Search for the cell housing the specified text and yield its (X, Y) center coordinate. 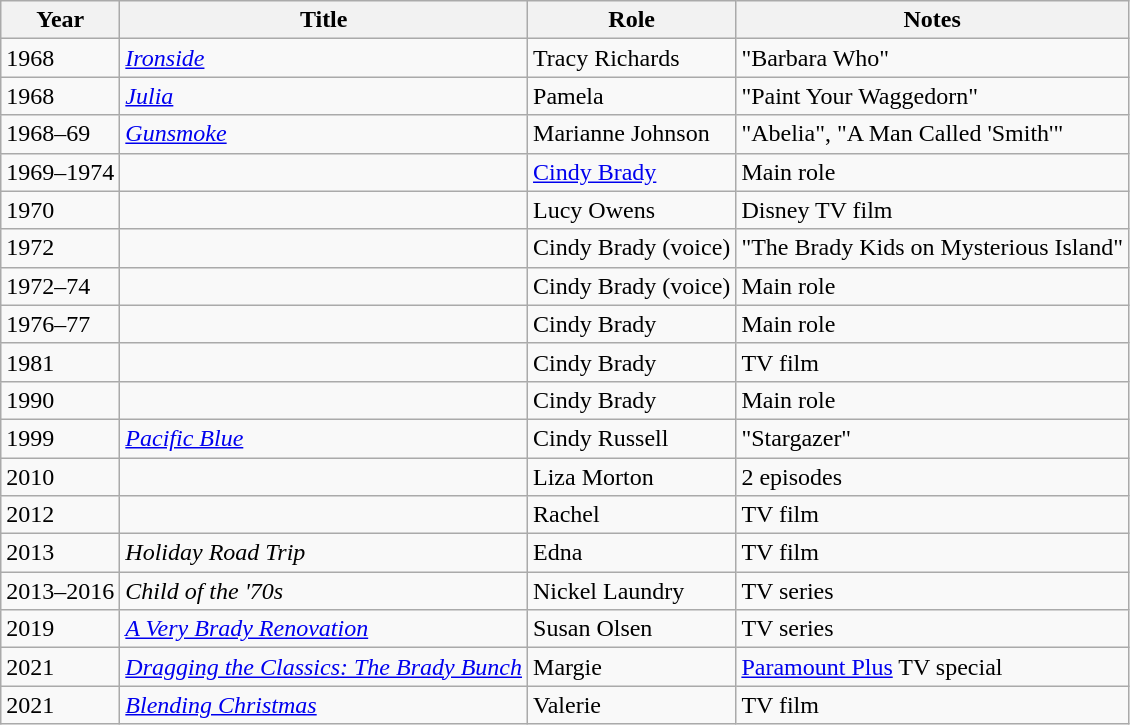
1976–77 (60, 324)
Year (60, 20)
2013–2016 (60, 591)
1969–1974 (60, 172)
2012 (60, 515)
Edna (632, 553)
Margie (632, 667)
"Paint Your Waggedorn" (932, 96)
2013 (60, 553)
1981 (60, 362)
1972 (60, 248)
Lucy Owens (632, 210)
2 episodes (932, 477)
1999 (60, 438)
1990 (60, 400)
Liza Morton (632, 477)
"Barbara Who" (932, 58)
Ironside (324, 58)
Dragging the Classics: The Brady Bunch (324, 667)
Pacific Blue (324, 438)
Julia (324, 96)
Blending Christmas (324, 705)
"Stargazer" (932, 438)
Rachel (632, 515)
Title (324, 20)
Marianne Johnson (632, 134)
Pamela (632, 96)
Notes (932, 20)
2010 (60, 477)
Paramount Plus TV special (932, 667)
Role (632, 20)
Holiday Road Trip (324, 553)
A Very Brady Renovation (324, 629)
Nickel Laundry (632, 591)
Disney TV film (932, 210)
Gunsmoke (324, 134)
1972–74 (60, 286)
Child of the '70s (324, 591)
1970 (60, 210)
"The Brady Kids on Mysterious Island" (932, 248)
2019 (60, 629)
1968–69 (60, 134)
"Abelia", "A Man Called 'Smith'" (932, 134)
Cindy Russell (632, 438)
Tracy Richards (632, 58)
Susan Olsen (632, 629)
Valerie (632, 705)
